Provide the [X, Y] coordinate of the cell's center where the given text is located.  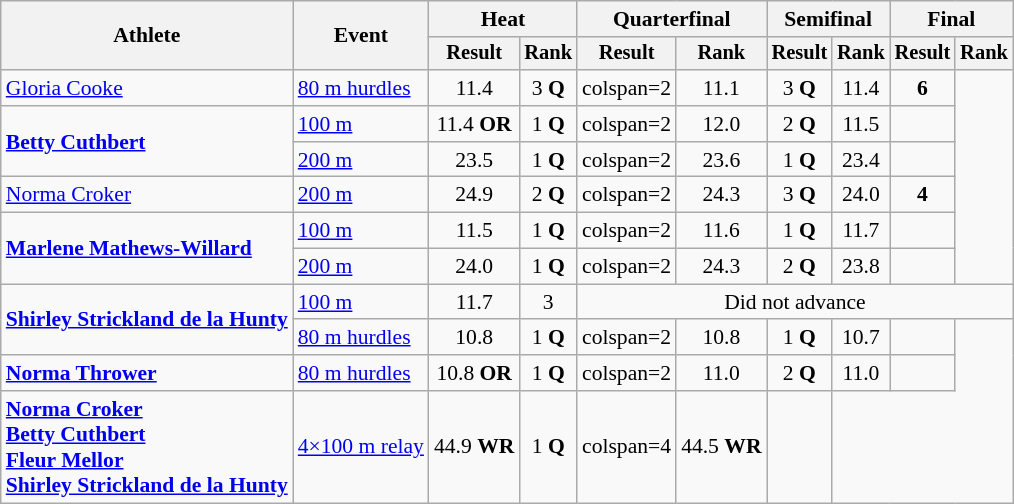
Quarterfinal [672, 19]
10.7 [861, 338]
23.5 [474, 160]
44.9 WR [474, 447]
Norma Croker [147, 195]
11.4 OR [474, 124]
Shirley Strickland de la Hunty [147, 320]
Event [361, 36]
6 [923, 88]
4 [923, 195]
44.5 WR [721, 447]
Heat [503, 19]
Marlene Mathews-Willard [147, 248]
10.8 OR [474, 373]
Betty Cuthbert [147, 142]
4×100 m relay [361, 447]
11.6 [721, 231]
colspan=4 [626, 447]
Norma CrokerBetty CuthbertFleur MellorShirley Strickland de la Hunty [147, 447]
3 [548, 302]
Did not advance [795, 302]
Semifinal [828, 19]
11.1 [721, 88]
23.4 [861, 160]
Final [952, 19]
Athlete [147, 36]
Gloria Cooke [147, 88]
23.8 [861, 267]
24.9 [474, 195]
23.6 [721, 160]
12.0 [721, 124]
Norma Thrower [147, 373]
